Return (X, Y) of the center of cell containing provided text 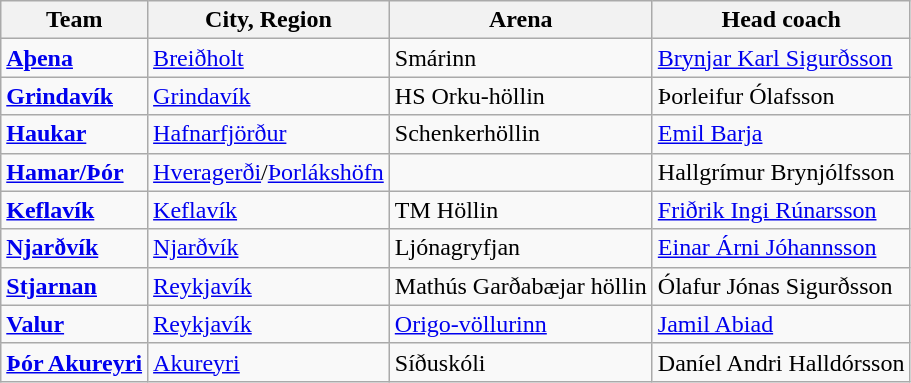
Daníel Andri Halldórsson (781, 362)
Hallgrímur Brynjólfsson (781, 172)
Jamil Abiad (781, 324)
Stjarnan (74, 286)
Ljónagryfjan (520, 248)
Origo-völlurinn (520, 324)
Friðrik Ingi Rúnarsson (781, 210)
Hveragerði/Þorlákshöfn (269, 172)
Ólafur Jónas Sigurðsson (781, 286)
TM Höllin (520, 210)
HS Orku-höllin (520, 96)
Hamar/Þór (74, 172)
Þór Akureyri (74, 362)
Mathús Garðabæjar höllin (520, 286)
City, Region (269, 20)
Síðuskóli (520, 362)
Head coach (781, 20)
Brynjar Karl Sigurðsson (781, 58)
Smárinn (520, 58)
Aþena (74, 58)
Haukar (74, 134)
Valur (74, 324)
Akureyri (269, 362)
Þorleifur Ólafsson (781, 96)
Arena (520, 20)
Breiðholt (269, 58)
Team (74, 20)
Einar Árni Jóhannsson (781, 248)
Schenkerhöllin (520, 134)
Hafnarfjörður (269, 134)
Emil Barja (781, 134)
